Detect which cell encompasses the target text, then output its (x, y) center coordinate. 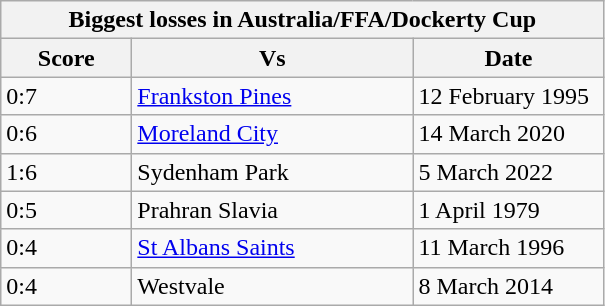
5 March 2022 (508, 172)
Vs (272, 58)
Sydenham Park (272, 172)
Biggest losses in Australia/FFA/Dockerty Cup (302, 20)
1:6 (66, 172)
Frankston Pines (272, 96)
Westvale (272, 286)
St Albans Saints (272, 248)
0:5 (66, 210)
12 February 1995 (508, 96)
1 April 1979 (508, 210)
Date (508, 58)
0:7 (66, 96)
Moreland City (272, 134)
14 March 2020 (508, 134)
8 March 2014 (508, 286)
Score (66, 58)
0:6 (66, 134)
Prahran Slavia (272, 210)
11 March 1996 (508, 248)
